Detect which cell encompasses the target text, then output its (x, y) center coordinate. 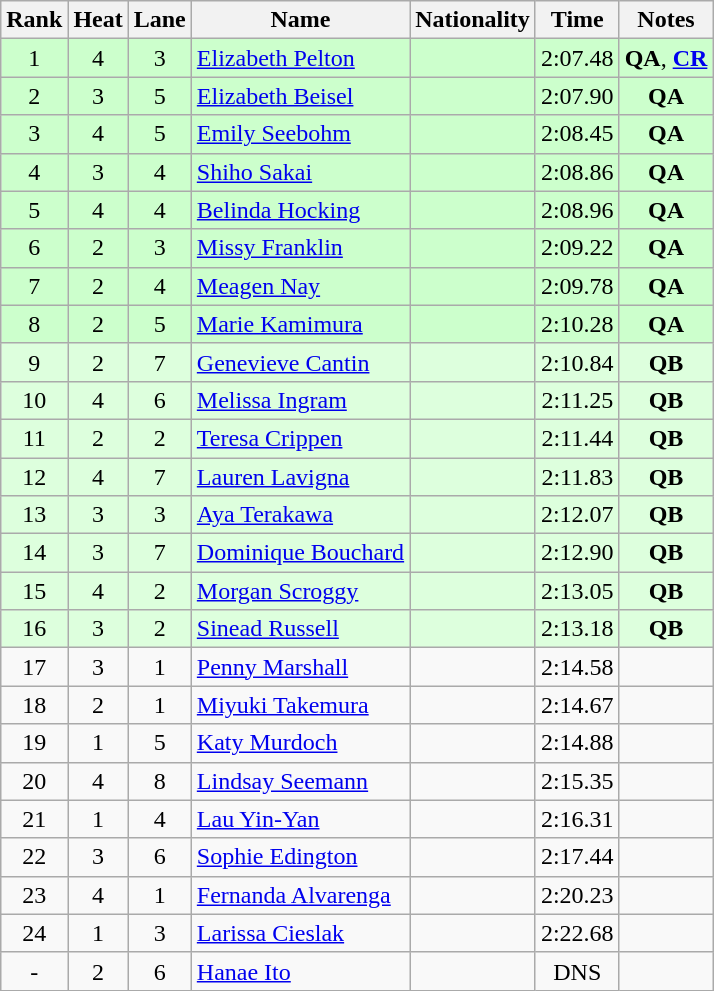
22 (34, 857)
Shiho Sakai (300, 172)
2:08.86 (577, 172)
Rank (34, 20)
Nationality (473, 20)
Lau Yin-Yan (300, 819)
Sinead Russell (300, 629)
2:13.05 (577, 591)
Emily Seebohm (300, 134)
12 (34, 477)
Notes (666, 20)
2:07.90 (577, 96)
Missy Franklin (300, 248)
2:11.44 (577, 438)
Penny Marshall (300, 667)
Miyuki Takemura (300, 705)
9 (34, 362)
17 (34, 667)
2:08.96 (577, 210)
15 (34, 591)
2:08.45 (577, 134)
14 (34, 553)
2:17.44 (577, 857)
16 (34, 629)
Lindsay Seemann (300, 781)
2:22.68 (577, 933)
Genevieve Cantin (300, 362)
Larissa Cieslak (300, 933)
Sophie Edington (300, 857)
Belinda Hocking (300, 210)
2:11.25 (577, 400)
DNS (577, 971)
13 (34, 515)
2:14.67 (577, 705)
2:20.23 (577, 895)
Meagen Nay (300, 286)
Elizabeth Beisel (300, 96)
10 (34, 400)
Heat (98, 20)
11 (34, 438)
Lauren Lavigna (300, 477)
Elizabeth Pelton (300, 58)
Time (577, 20)
Name (300, 20)
Marie Kamimura (300, 324)
Fernanda Alvarenga (300, 895)
2:11.83 (577, 477)
18 (34, 705)
2:10.28 (577, 324)
QA, CR (666, 58)
Melissa Ingram (300, 400)
2:07.48 (577, 58)
24 (34, 933)
2:12.90 (577, 553)
Aya Terakawa (300, 515)
Morgan Scroggy (300, 591)
19 (34, 743)
2:15.35 (577, 781)
- (34, 971)
21 (34, 819)
Dominique Bouchard (300, 553)
2:13.18 (577, 629)
23 (34, 895)
Hanae Ito (300, 971)
2:14.58 (577, 667)
Katy Murdoch (300, 743)
2:09.22 (577, 248)
2:14.88 (577, 743)
2:16.31 (577, 819)
Teresa Crippen (300, 438)
2:09.78 (577, 286)
Lane (160, 20)
2:10.84 (577, 362)
20 (34, 781)
2:12.07 (577, 515)
